Return the (X, Y) coordinate for the center point of the cell that contains the specified text.  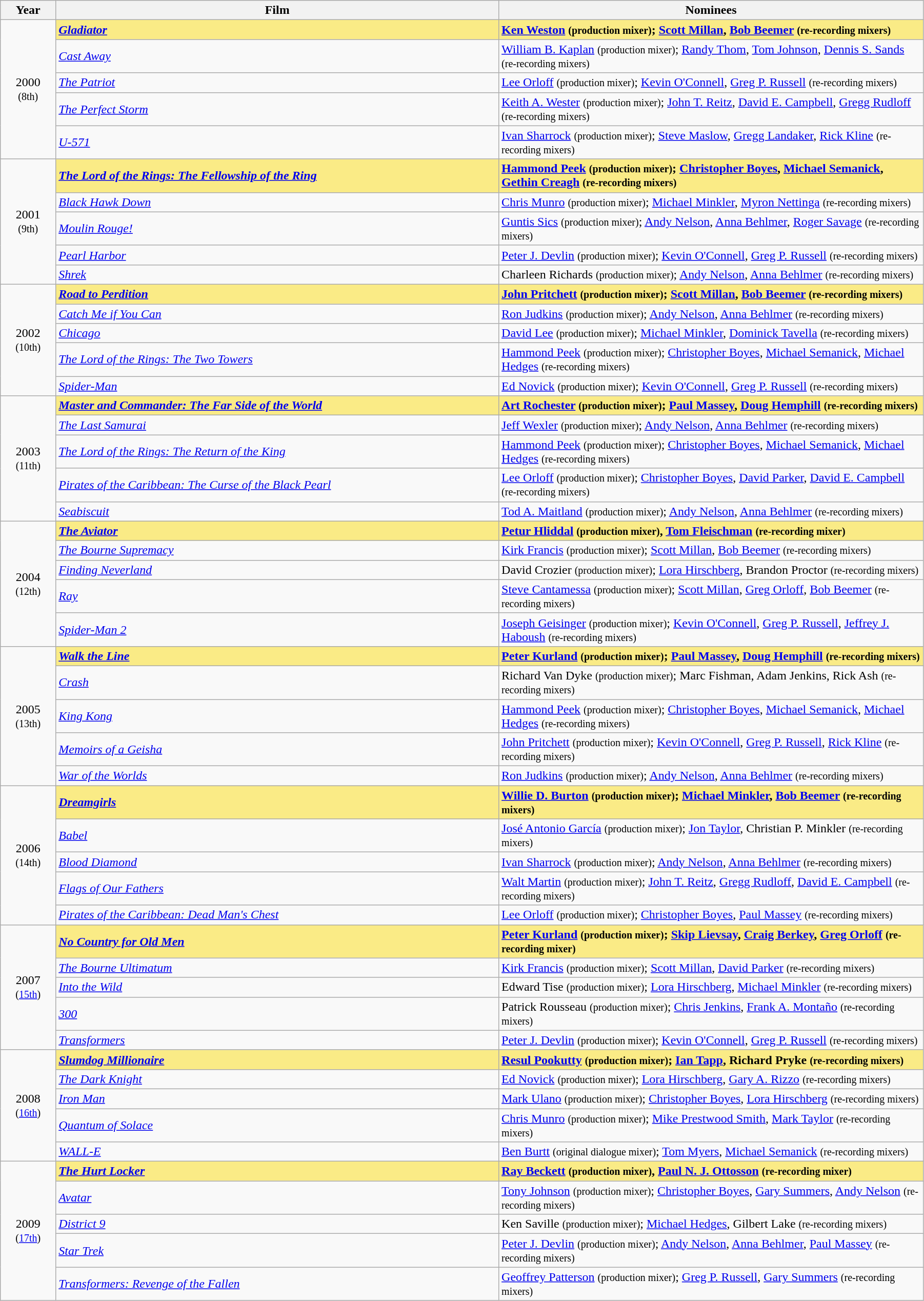
The Last Samurai (277, 425)
Ed Novick (production mixer); Kevin O'Connell, Greg P. Russell (re-recording mixers) (711, 386)
Nominees (711, 10)
Year (28, 10)
Geoffrey Patterson (production mixer); Greg P. Russell, Gary Summers (re-recording mixers) (711, 1284)
300 (277, 1013)
Pirates of the Caribbean: Dead Man's Chest (277, 915)
2008 (16th) (28, 1106)
2005 (13th) (28, 716)
Resul Pookutty (production mixer); Ian Tapp, Richard Pryke (re-recording mixers) (711, 1059)
WALL-E (277, 1152)
Memoirs of a Geisha (277, 750)
Transformers (277, 1040)
Charleen Richards (production mixer); Andy Nelson, Anna Behlmer (re-recording mixers) (711, 274)
Hammond Peek (production mixer); Christopher Boyes, Michael Semanick, Gethin Creagh (re-recording mixers) (711, 175)
Into the Wild (277, 987)
Steve Cantamessa (production mixer); Scott Millan, Greg Orloff, Bob Beemer (re-recording mixers) (711, 596)
Moulin Rouge! (277, 229)
Lee Orloff (production mixer); Christopher Boyes, David Parker, David E. Campbell (re-recording mixers) (711, 485)
Chicago (277, 333)
Keith A. Wester (production mixer); John T. Reitz, David E. Campbell, Gregg Rudloff (re-recording mixers) (711, 109)
The Lord of the Rings: The Fellowship of the Ring (277, 175)
Iron Man (277, 1098)
Ivan Sharrock (production mixer); Andy Nelson, Anna Behlmer (re-recording mixers) (711, 862)
The Bourne Ultimatum (277, 968)
Spider-Man (277, 386)
2009 (17th) (28, 1231)
Art Rochester (production mixer); Paul Massey, Doug Hemphill (re-recording mixers) (711, 406)
Mark Ulano (production mixer); Christopher Boyes, Lora Hirschberg (re-recording mixers) (711, 1098)
Dreamgirls (277, 802)
Patrick Rousseau (production mixer); Chris Jenkins, Frank A. Montaño (re-recording mixers) (711, 1013)
Film (277, 10)
Gladiator (277, 30)
The Dark Knight (277, 1079)
U-571 (277, 143)
King Kong (277, 716)
The Aviator (277, 531)
Spider-Man 2 (277, 630)
District 9 (277, 1224)
Lee Orloff (production mixer); Christopher Boyes, Paul Massey (re-recording mixers) (711, 915)
John Pritchett (production mixer); Scott Millan, Bob Beemer (re-recording mixers) (711, 294)
2004 (12th) (28, 584)
2002 (10th) (28, 339)
Road to Perdition (277, 294)
Ben Burtt (original dialogue mixer); Tom Myers, Michael Semanick (re-recording mixers) (711, 1152)
Peter J. Devlin (production mixer); Andy Nelson, Anna Behlmer, Paul Massey (re-recording mixers) (711, 1250)
Ivan Sharrock (production mixer); Steve Maslow, Gregg Landaker, Rick Kline (re-recording mixers) (711, 143)
David Crozier (production mixer); Lora Hirschberg, Brandon Proctor (re-recording mixers) (711, 570)
Ken Weston (production mixer); Scott Millan, Bob Beemer (re-recording mixers) (711, 30)
The Lord of the Rings: The Return of the King (277, 451)
2001 (9th) (28, 222)
War of the Worlds (277, 776)
The Perfect Storm (277, 109)
The Hurt Locker (277, 1171)
Ray Beckett (production mixer), Paul N. J. Ottosson (re-recording mixer) (711, 1171)
Walt Martin (production mixer); John T. Reitz, Gregg Rudloff, David E. Campbell (re-recording mixers) (711, 888)
Peter Kurland (production mixer); Skip Lievsay, Craig Berkey, Greg Orloff (re-recording mixer) (711, 942)
William B. Kaplan (production mixer); Randy Thom, Tom Johnson, Dennis S. Sands (re-recording mixers) (711, 56)
Babel (277, 836)
Blood Diamond (277, 862)
No Country for Old Men (277, 942)
2003 (11th) (28, 458)
Catch Me if You Can (277, 313)
Slumdog Millionaire (277, 1059)
Ken Saville (production mixer); Michael Hedges, Gilbert Lake (re-recording mixers) (711, 1224)
Walk the Line (277, 656)
Tod A. Maitland (production mixer); Andy Nelson, Anna Behlmer (re-recording mixers) (711, 511)
Pearl Harbor (277, 255)
The Lord of the Rings: The Two Towers (277, 360)
David Lee (production mixer); Michael Minkler, Dominick Tavella (re-recording mixers) (711, 333)
Black Hawk Down (277, 202)
Kirk Francis (production mixer); Scott Millan, Bob Beemer (re-recording mixers) (711, 550)
Petur Hliddal (production mixer), Tom Fleischman (re-recording mixer) (711, 531)
John Pritchett (production mixer); Kevin O'Connell, Greg P. Russell, Rick Kline (re-recording mixers) (711, 750)
Finding Neverland (277, 570)
2006 (14th) (28, 855)
Avatar (277, 1198)
Quantum of Solace (277, 1125)
Ray (277, 596)
Joseph Geisinger (production mixer); Kevin O'Connell, Greg P. Russell, Jeffrey J. Haboush (re-recording mixers) (711, 630)
Ed Novick (production mixer); Lora Hirschberg, Gary A. Rizzo (re-recording mixers) (711, 1079)
Transformers: Revenge of the Fallen (277, 1284)
Pirates of the Caribbean: The Curse of the Black Pearl (277, 485)
Cast Away (277, 56)
Jeff Wexler (production mixer); Andy Nelson, Anna Behlmer (re-recording mixers) (711, 425)
Chris Munro (production mixer); Michael Minkler, Myron Nettinga (re-recording mixers) (711, 202)
The Patriot (277, 83)
José Antonio García (production mixer); Jon Taylor, Christian P. Minkler (re-recording mixers) (711, 836)
Peter Kurland (production mixer); Paul Massey, Doug Hemphill (re-recording mixers) (711, 656)
Guntis Sics (production mixer); Andy Nelson, Anna Behlmer, Roger Savage (re-recording mixers) (711, 229)
Tony Johnson (production mixer); Christopher Boyes, Gary Summers, Andy Nelson (re-recording mixers) (711, 1198)
Crash (277, 682)
Willie D. Burton (production mixer); Michael Minkler, Bob Beemer (re-recording mixers) (711, 802)
Star Trek (277, 1250)
Chris Munro (production mixer); Mike Prestwood Smith, Mark Taylor (re-recording mixers) (711, 1125)
Lee Orloff (production mixer); Kevin O'Connell, Greg P. Russell (re-recording mixers) (711, 83)
2007 (15th) (28, 987)
Kirk Francis (production mixer); Scott Millan, David Parker (re-recording mixers) (711, 968)
Seabiscuit (277, 511)
Master and Commander: The Far Side of the World (277, 406)
Edward Tise (production mixer); Lora Hirschberg, Michael Minkler (re-recording mixers) (711, 987)
2000 (8th) (28, 89)
Shrek (277, 274)
The Bourne Supremacy (277, 550)
Flags of Our Fathers (277, 888)
Richard Van Dyke (production mixer); Marc Fishman, Adam Jenkins, Rick Ash (re-recording mixers) (711, 682)
